Search for the cell housing the specified text and yield its (x, y) center coordinate. 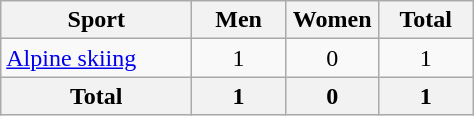
Alpine skiing (96, 58)
Women (332, 20)
Men (239, 20)
Sport (96, 20)
